Return the [x, y] coordinate for the center point of the cell that contains the specified text.  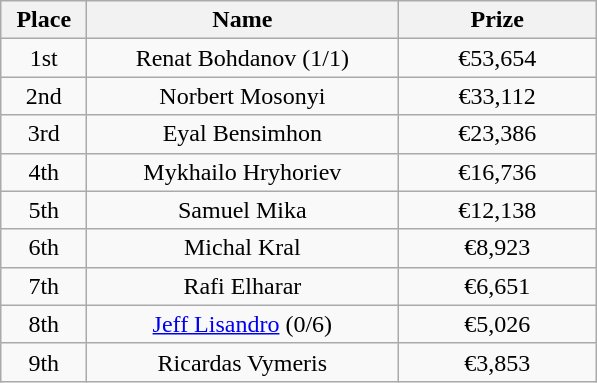
Mykhailo Hryhoriev [242, 172]
8th [44, 324]
Norbert Mosonyi [242, 96]
€23,386 [498, 134]
1st [44, 58]
€12,138 [498, 210]
7th [44, 286]
Ricardas Vymeris [242, 362]
Prize [498, 20]
Renat Bohdanov (1/1) [242, 58]
6th [44, 248]
Jeff Lisandro (0/6) [242, 324]
Michal Kral [242, 248]
9th [44, 362]
€8,923 [498, 248]
Rafi Elharar [242, 286]
€6,651 [498, 286]
Name [242, 20]
Place [44, 20]
Samuel Mika [242, 210]
€16,736 [498, 172]
3rd [44, 134]
4th [44, 172]
2nd [44, 96]
€5,026 [498, 324]
€33,112 [498, 96]
€53,654 [498, 58]
€3,853 [498, 362]
Eyal Bensimhon [242, 134]
5th [44, 210]
